Find where the given text appears and provide that cell's center as [x, y] coordinate. 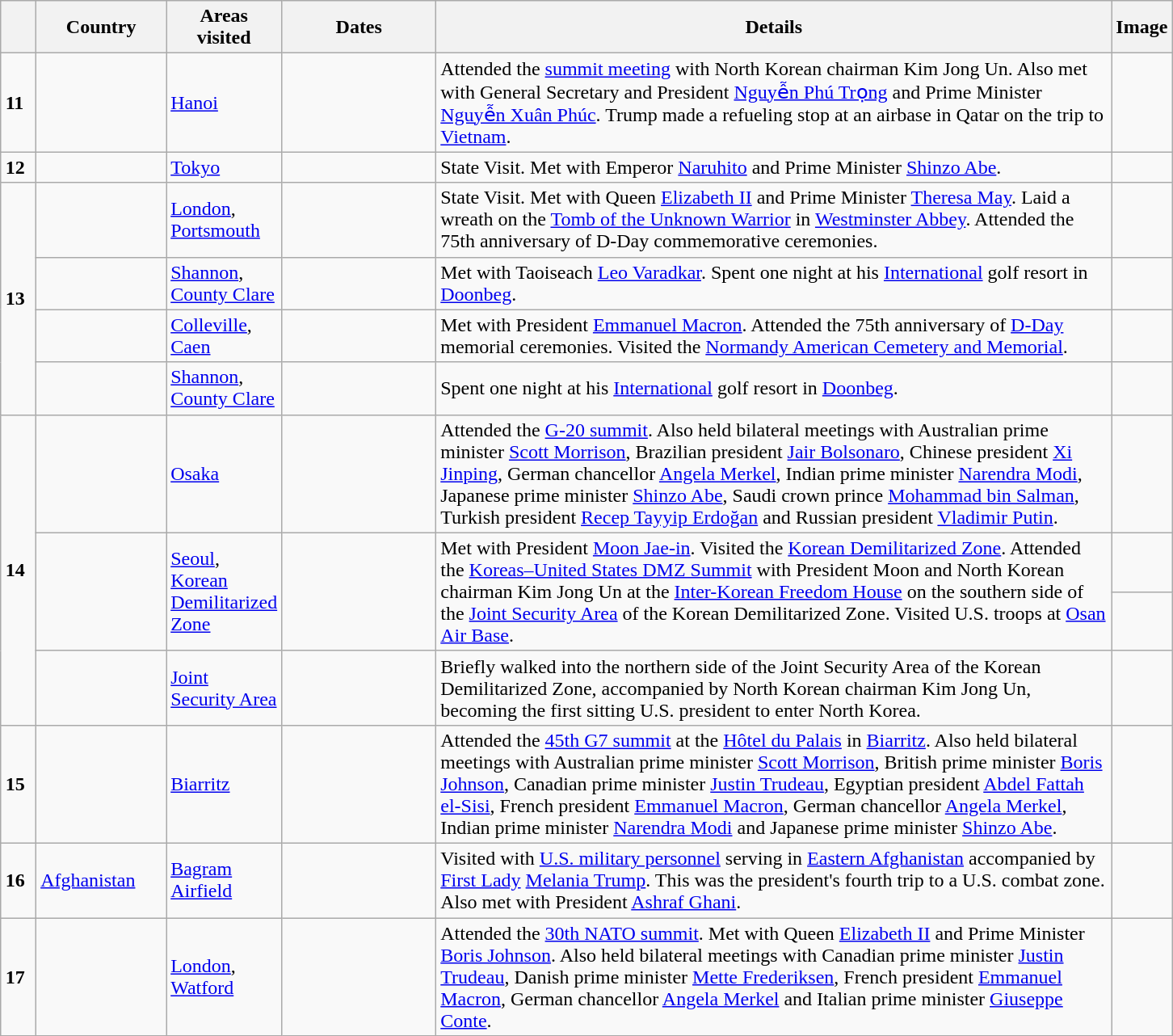
Osaka [225, 474]
Spent one night at his International golf resort in Doonbeg. [774, 388]
17 [18, 977]
State Visit. Met with Emperor Naruhito and Prime Minister Shinzo Abe. [774, 167]
16 [18, 880]
Colleville,Caen [225, 336]
15 [18, 784]
London, Watford [225, 977]
13 [18, 299]
Seoul,Korean Demilitarized Zone [225, 592]
Joint Security Area [225, 688]
Afghanistan [102, 880]
14 [18, 570]
Bagram Airfield [225, 880]
Hanoi [225, 103]
Met with Taoiseach Leo Varadkar. Spent one night at his International golf resort in Doonbeg. [774, 283]
London,Portsmouth [225, 220]
Met with President Emmanuel Macron. Attended the 75th anniversary of D-Day memorial ceremonies. Visited the Normandy American Cemetery and Memorial. [774, 336]
Dates [359, 27]
Image [1142, 27]
Tokyo [225, 167]
Country [102, 27]
Biarritz [225, 784]
11 [18, 103]
12 [18, 167]
Details [774, 27]
Areas visited [225, 27]
